For the text-containing cell, return its midpoint in (X, Y) coordinate format. 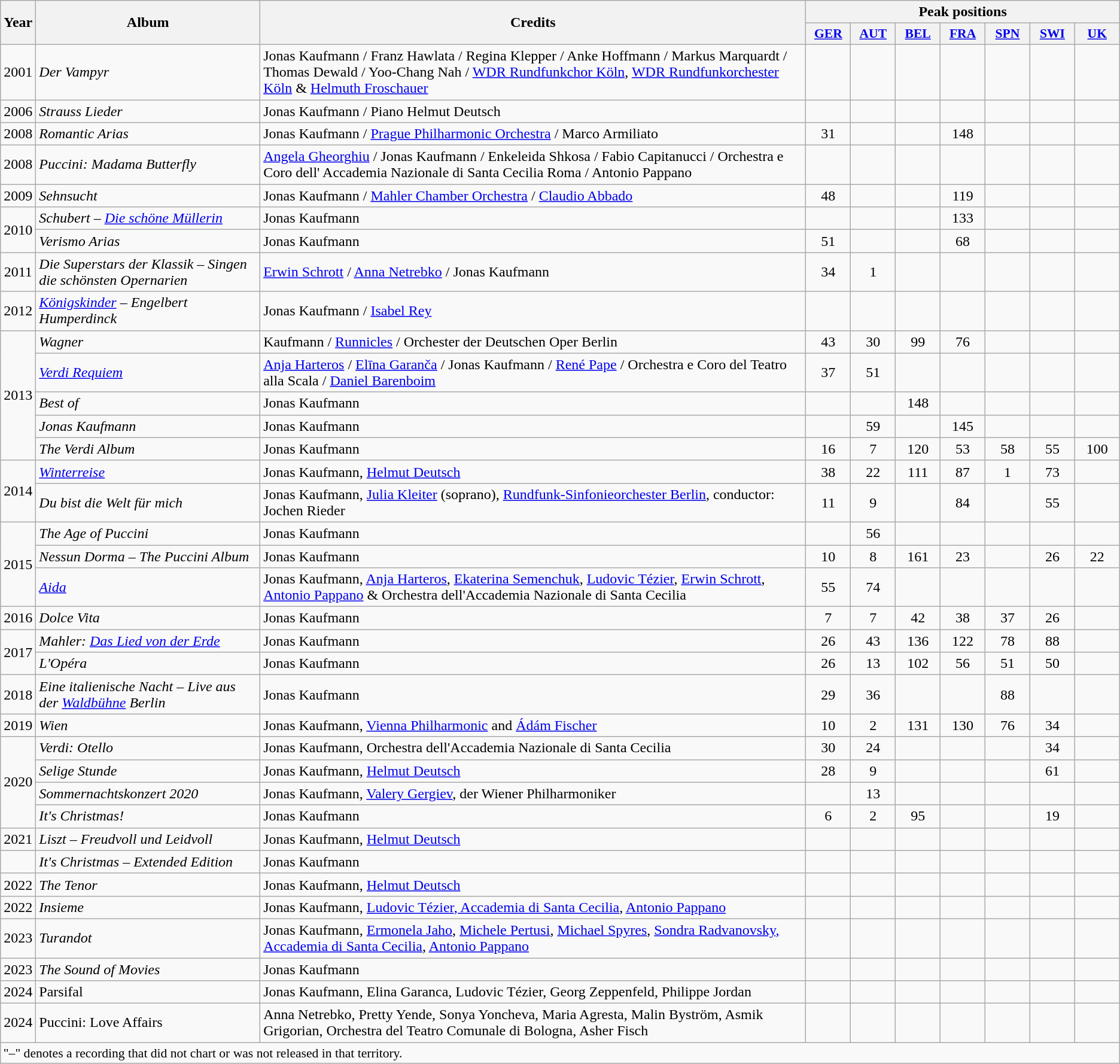
99 (918, 342)
87 (963, 472)
Dolce Vita (148, 618)
24 (874, 748)
2014 (18, 491)
Jonas Kaufmann, Ermonela Jaho, Michele Pertusi, Michael Spyres, Sondra Radvanovsky, Accademia di Santa Cecilia, Antonio Pappano (533, 938)
136 (918, 641)
31 (828, 134)
Aida (148, 588)
42 (918, 618)
It's Christmas! (148, 816)
Wien (148, 725)
74 (874, 588)
Jonas Kaufmann / Isabel Rey (533, 311)
The Age of Puccini (148, 533)
100 (1097, 449)
Jonas Kaufmann, Julia Kleiter (soprano), Rundfunk-Sinfonieorchester Berlin, conductor: Jochen Rieder (533, 503)
AUT (874, 34)
BEL (918, 34)
Anna Netrebko, Pretty Yende, Sonya Yoncheva, Maria Agresta, Malin Byström, Asmik Grigorian, Orchestra del Teatro Comunale di Bologna, Asher Fisch (533, 1023)
2015 (18, 564)
95 (918, 816)
61 (1052, 771)
161 (918, 556)
GER (828, 34)
It's Christmas – Extended Edition (148, 862)
Die Superstars der Klassik – Singen die schönsten Opernarien (148, 272)
SWI (1052, 34)
2012 (18, 311)
Schubert – Die schöne Müllerin (148, 218)
Selige Stunde (148, 771)
Winterreise (148, 472)
58 (1008, 449)
The Tenor (148, 884)
Jonas Kaufmann / Prague Philharmonic Orchestra / Marco Armiliato (533, 134)
2011 (18, 272)
Du bist die Welt für mich (148, 503)
Jonas Kaufmann / Piano Helmut Deutsch (533, 111)
L'Opéra (148, 664)
Parsifal (148, 992)
UK (1097, 34)
The Sound of Movies (148, 969)
Nessun Dorma – The Puccini Album (148, 556)
Kaufmann / Runnicles / Orchester der Deutschen Oper Berlin (533, 342)
48 (828, 196)
122 (963, 641)
145 (963, 426)
2013 (18, 395)
Jonas Kaufmann / Mahler Chamber Orchestra / Claudio Abbado (533, 196)
Credits (533, 23)
Jonas Kaufmann, Orchestra dell'Accademia Nazionale di Santa Cecilia (533, 748)
28 (828, 771)
Jonas Kaufmann, Vienna Philharmonic and Ádám Fischer (533, 725)
Sommernachtskonzert 2020 (148, 794)
Puccini: Love Affairs (148, 1023)
29 (828, 694)
Jonas Kaufmann, Elina Garanca, Ludovic Tézier, Georg Zeppenfeld, Philippe Jordan (533, 992)
Verismo Arias (148, 241)
68 (963, 241)
Turandot (148, 938)
2001 (18, 72)
50 (1052, 664)
Eine italienische Nacht – Live aus der Waldbühne Berlin (148, 694)
53 (963, 449)
Der Vampyr (148, 72)
23 (963, 556)
2020 (18, 782)
Verdi Requiem (148, 372)
SPN (1008, 34)
2017 (18, 652)
111 (918, 472)
73 (1052, 472)
"–" denotes a recording that did not chart or was not released in that territory. (560, 1053)
2010 (18, 230)
78 (1008, 641)
Anja Harteros / Elīna Garanča / Jonas Kaufmann / René Pape / Orchestra e Coro del Teatro alla Scala / Daniel Barenboim (533, 372)
Liszt – Freudvoll und Leidvoll (148, 839)
Sehnsucht (148, 196)
36 (874, 694)
2009 (18, 196)
2021 (18, 839)
6 (828, 816)
Mahler: Das Lied von der Erde (148, 641)
Insieme (148, 907)
Jonas Kaufmann, Ludovic Tézier, Accademia di Santa Cecilia, Antonio Pappano (533, 907)
Verdi: Otello (148, 748)
120 (918, 449)
59 (874, 426)
Jonas Kaufmann, Valery Gergiev, der Wiener Philharmoniker (533, 794)
FRA (963, 34)
19 (1052, 816)
119 (963, 196)
Wagner (148, 342)
2006 (18, 111)
84 (963, 503)
2016 (18, 618)
2018 (18, 694)
2019 (18, 725)
Erwin Schrott / Anna Netrebko / Jonas Kaufmann (533, 272)
8 (874, 556)
16 (828, 449)
Album (148, 23)
Strauss Lieder (148, 111)
133 (963, 218)
11 (828, 503)
Königskinder – Engelbert Humperdinck (148, 311)
Romantic Arias (148, 134)
Peak positions (963, 12)
102 (918, 664)
The Verdi Album (148, 449)
Year (18, 23)
Best of (148, 403)
131 (918, 725)
130 (963, 725)
Puccini: Madama Butterfly (148, 165)
